Find where the given text appears and provide that cell's center as (x, y) coordinate. 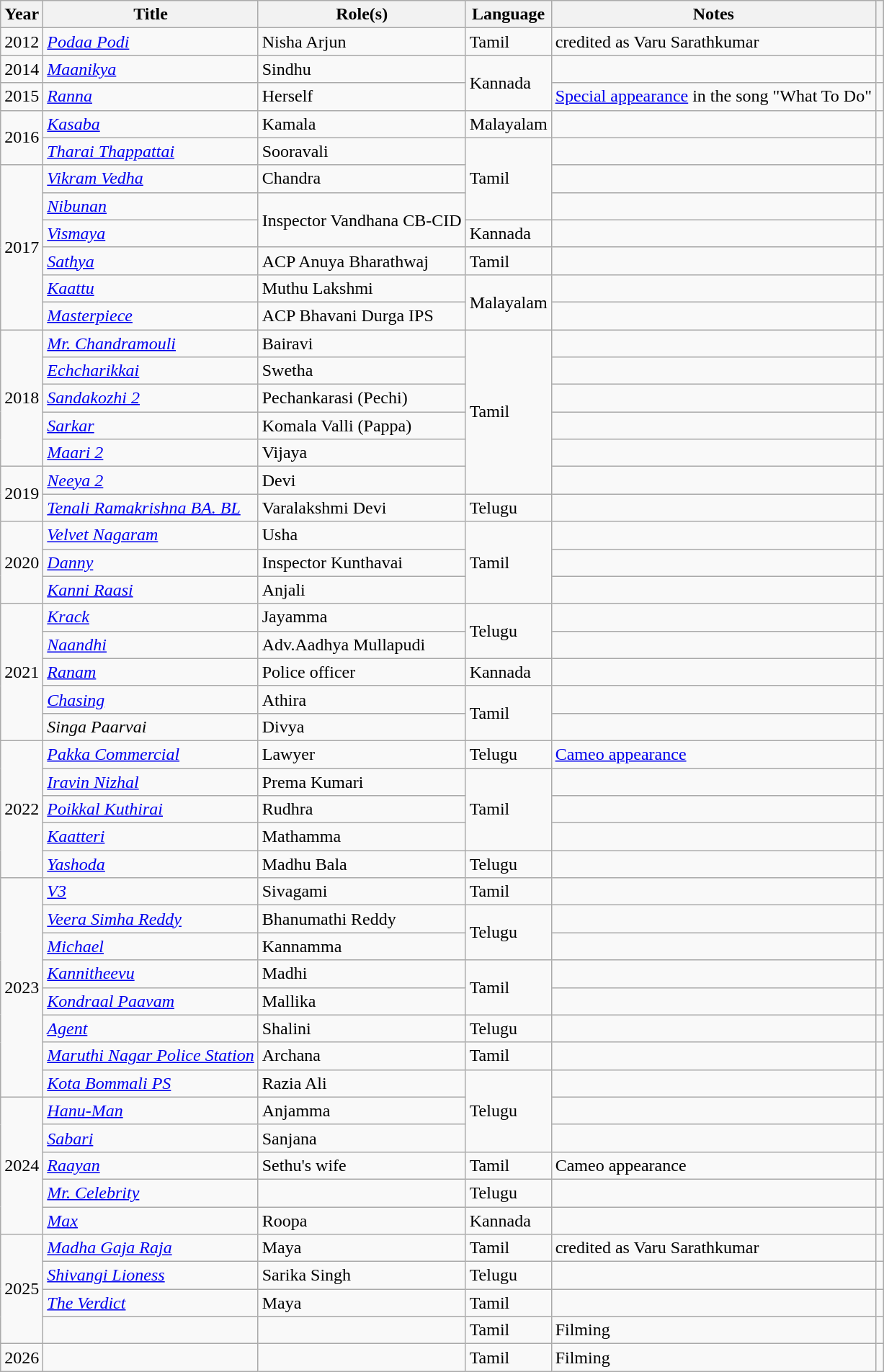
Notes (713, 14)
Shalini (362, 1028)
Inspector Vandhana CB-CID (362, 220)
Police officer (362, 672)
Vismaya (151, 233)
Anjali (362, 590)
Athira (362, 699)
Mr. Chandramouli (151, 344)
Kota Bommali PS (151, 1083)
Veera Simha Reddy (151, 919)
Ranna (151, 97)
Varalakshmi Devi (362, 508)
Archana (362, 1056)
2015 (22, 97)
Danny (151, 562)
V3 (151, 892)
Yashoda (151, 864)
Poikkal Kuthirai (151, 810)
Echcharikkai (151, 371)
2012 (22, 42)
2016 (22, 138)
Vijaya (362, 453)
2020 (22, 562)
Komala Valli (Pappa) (362, 426)
2022 (22, 809)
Kaattu (151, 288)
2017 (22, 247)
Naandhi (151, 645)
Sanjana (362, 1138)
2025 (22, 1289)
Sooravali (362, 151)
Inspector Kunthavai (362, 562)
2021 (22, 672)
Kannitheevu (151, 974)
2023 (22, 987)
Nisha Arjun (362, 42)
Neeya 2 (151, 480)
Nibunan (151, 206)
Agent (151, 1028)
Max (151, 1221)
Kondraal Paavam (151, 1001)
Jayamma (362, 617)
ACP Bhavani Durga IPS (362, 315)
Kaatteri (151, 837)
2026 (22, 1358)
Sathya (151, 261)
Chandra (362, 179)
Title (151, 14)
Sethu's wife (362, 1165)
Special appearance in the song "What To Do" (713, 97)
Kamala (362, 124)
Hanu-Man (151, 1111)
Prema Kumari (362, 781)
Madhu Bala (362, 864)
Bhanumathi Reddy (362, 919)
Usha (362, 535)
Pechankarasi (Pechi) (362, 398)
Kasaba (151, 124)
2019 (22, 494)
2014 (22, 69)
Maanikya (151, 69)
Michael (151, 946)
Krack (151, 617)
Swetha (362, 371)
Year (22, 14)
2024 (22, 1165)
Masterpiece (151, 315)
Tenali Ramakrishna BA. BL (151, 508)
Shivangi Lioness (151, 1275)
Adv.Aadhya Mullapudi (362, 645)
Raayan (151, 1165)
Sandakozhi 2 (151, 398)
Mr. Celebrity (151, 1193)
Sindhu (362, 69)
Maari 2 (151, 453)
Iravin Nizhal (151, 781)
Sarkar (151, 426)
Anjamma (362, 1111)
Divya (362, 727)
Mathamma (362, 837)
Kannamma (362, 946)
Sivagami (362, 892)
Rudhra (362, 810)
Madha Gaja Raja (151, 1248)
Velvet Nagaram (151, 535)
Devi (362, 480)
Language (509, 14)
Chasing (151, 699)
Tharai Thappattai (151, 151)
2018 (22, 398)
Lawyer (362, 754)
Madhi (362, 974)
Roopa (362, 1221)
Sarika Singh (362, 1275)
Podaa Podi (151, 42)
The Verdict (151, 1303)
ACP Anuya Bharathwaj (362, 261)
Ranam (151, 672)
Razia Ali (362, 1083)
Maruthi Nagar Police Station (151, 1056)
Kanni Raasi (151, 590)
Role(s) (362, 14)
Mallika (362, 1001)
Herself (362, 97)
Sabari (151, 1138)
Singa Paarvai (151, 727)
Pakka Commercial (151, 754)
Bairavi (362, 344)
Vikram Vedha (151, 179)
Muthu Lakshmi (362, 288)
